For the text-containing cell, return its midpoint in (X, Y) coordinate format. 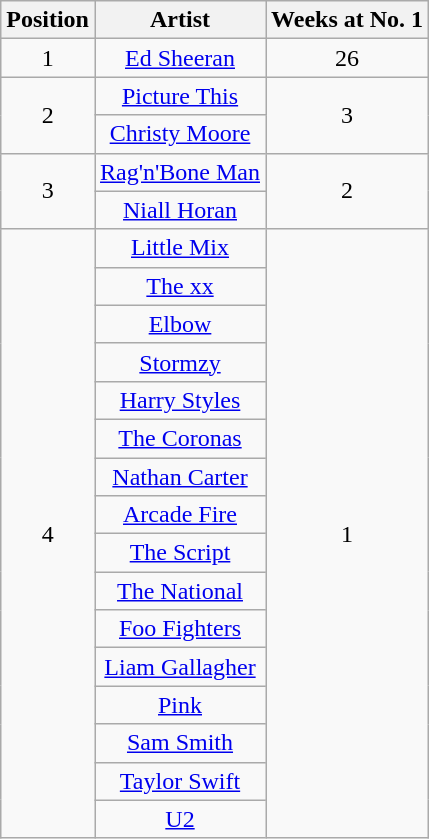
Arcade Fire (180, 515)
The xx (180, 286)
Foo Fighters (180, 629)
Picture This (180, 96)
Position (48, 20)
Liam Gallagher (180, 667)
Rag'n'Bone Man (180, 172)
U2 (180, 819)
The National (180, 591)
Elbow (180, 324)
4 (48, 534)
Stormzy (180, 362)
Ed Sheeran (180, 58)
Little Mix (180, 248)
Niall Horan (180, 210)
Harry Styles (180, 400)
Weeks at No. 1 (348, 20)
Pink (180, 705)
The Coronas (180, 438)
Taylor Swift (180, 781)
Nathan Carter (180, 477)
Christy Moore (180, 134)
Sam Smith (180, 743)
26 (348, 58)
Artist (180, 20)
The Script (180, 553)
